Locate the cell with the specified text and output its [x, y] center coordinate. 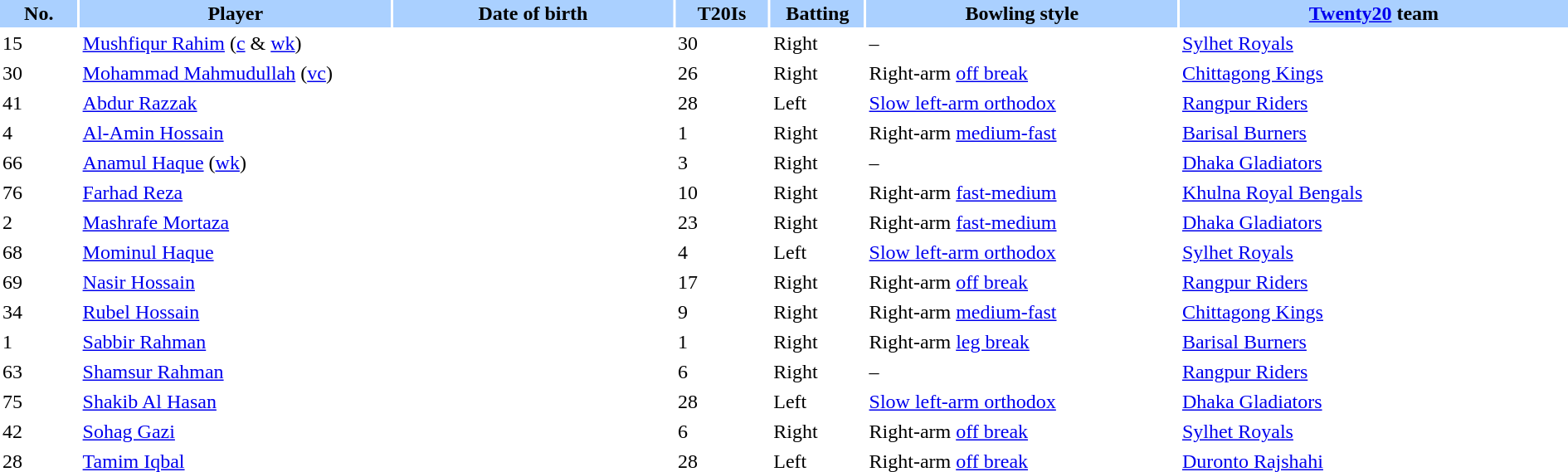
Mohammad Mahmudullah (vc) [236, 73]
Right-arm leg break [1022, 342]
Bowling style [1022, 13]
9 [722, 312]
Mushfiqur Rahim (c & wk) [236, 43]
75 [39, 401]
Nasir Hossain [236, 282]
26 [722, 73]
Sabbir Rahman [236, 342]
Al-Amin Hossain [236, 133]
Abdur Razzak [236, 103]
69 [39, 282]
Mashrafe Mortaza [236, 222]
63 [39, 372]
T20Is [722, 13]
42 [39, 431]
10 [722, 192]
Player [236, 13]
41 [39, 103]
23 [722, 222]
15 [39, 43]
76 [39, 192]
Anamul Haque (wk) [236, 163]
Mominul Haque [236, 252]
No. [39, 13]
68 [39, 252]
Date of birth [533, 13]
Twenty20 team [1374, 13]
34 [39, 312]
Sohag Gazi [236, 431]
3 [722, 163]
2 [39, 222]
Shakib Al Hasan [236, 401]
Khulna Royal Bengals [1374, 192]
Batting [817, 13]
Rubel Hossain [236, 312]
17 [722, 282]
Shamsur Rahman [236, 372]
66 [39, 163]
Farhad Reza [236, 192]
